Provide the [x, y] coordinate of the cell's center where the given text is located.  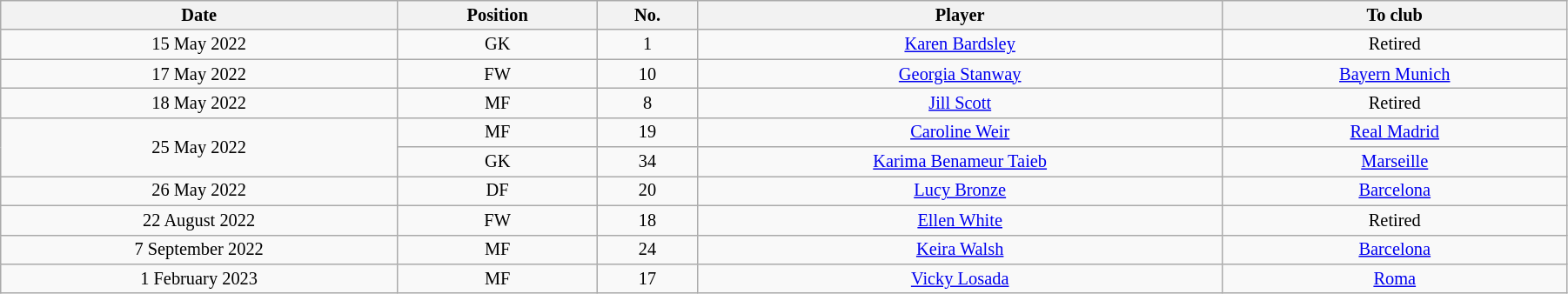
1 February 2023 [199, 278]
1 [647, 44]
Keira Walsh [960, 250]
No. [647, 15]
Georgia Stanway [960, 74]
20 [647, 190]
Bayern Munich [1394, 74]
18 [647, 220]
17 May 2022 [199, 74]
19 [647, 132]
DF [497, 190]
Player [960, 15]
To club [1394, 15]
26 May 2022 [199, 190]
Karima Benameur Taieb [960, 162]
24 [647, 250]
17 [647, 278]
22 August 2022 [199, 220]
Lucy Bronze [960, 190]
Date [199, 15]
Roma [1394, 278]
Marseille [1394, 162]
Real Madrid [1394, 132]
Jill Scott [960, 103]
18 May 2022 [199, 103]
Ellen White [960, 220]
7 September 2022 [199, 250]
15 May 2022 [199, 44]
Vicky Losada [960, 278]
25 May 2022 [199, 146]
8 [647, 103]
Caroline Weir [960, 132]
10 [647, 74]
Position [497, 15]
34 [647, 162]
Karen Bardsley [960, 44]
